Detect which cell encompasses the target text, then output its [x, y] center coordinate. 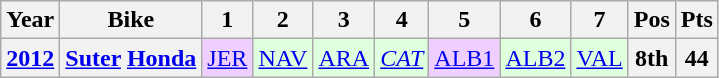
Pos [652, 20]
1 [228, 20]
ALB1 [464, 58]
JER [228, 58]
Bike [131, 20]
Suter Honda [131, 58]
CAT [402, 58]
44 [696, 58]
2 [283, 20]
2012 [30, 58]
5 [464, 20]
3 [344, 20]
ALB2 [536, 58]
7 [600, 20]
Pts [696, 20]
VAL [600, 58]
Year [30, 20]
6 [536, 20]
ARA [344, 58]
8th [652, 58]
NAV [283, 58]
4 [402, 20]
